Locate the cell with the specified text and output its (X, Y) center coordinate. 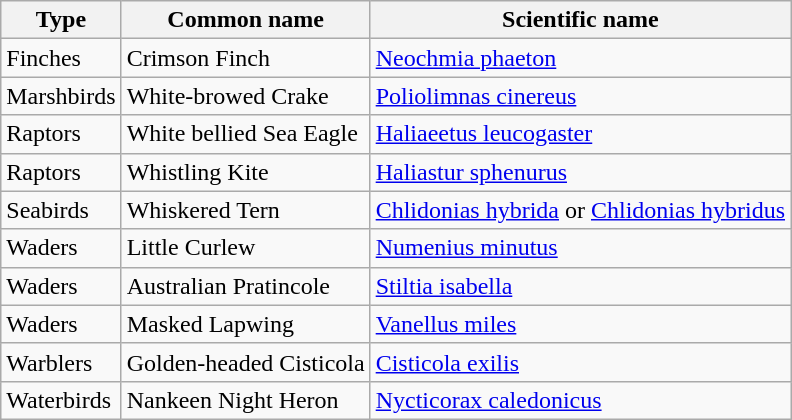
Haliaeetus leucogaster (580, 134)
Crimson Finch (246, 58)
Little Curlew (246, 248)
Nankeen Night Heron (246, 400)
Masked Lapwing (246, 324)
Numenius minutus (580, 248)
Warblers (61, 362)
Waterbirds (61, 400)
Whistling Kite (246, 172)
Type (61, 20)
Golden-headed Cisticola (246, 362)
Seabirds (61, 210)
Stiltia isabella (580, 286)
Common name (246, 20)
Neochmia phaeton (580, 58)
Cisticola exilis (580, 362)
Whiskered Tern (246, 210)
Marshbirds (61, 96)
White-browed Crake (246, 96)
Chlidonias hybrida or Chlidonias hybridus (580, 210)
Scientific name (580, 20)
Nycticorax caledonicus (580, 400)
Poliolimnas cinereus (580, 96)
Australian Pratincole (246, 286)
Haliastur sphenurus (580, 172)
Vanellus miles (580, 324)
White bellied Sea Eagle (246, 134)
Finches (61, 58)
